Find where the given text appears and provide that cell's center as (x, y) coordinate. 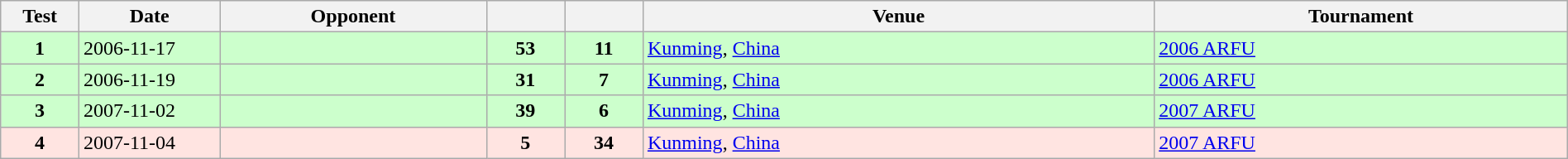
4 (40, 142)
2 (40, 79)
Date (149, 17)
5 (526, 142)
2006-11-19 (149, 79)
3 (40, 111)
Tournament (1361, 17)
39 (526, 111)
6 (604, 111)
2006-11-17 (149, 48)
Venue (898, 17)
Test (40, 17)
2007-11-02 (149, 111)
Opponent (353, 17)
34 (604, 142)
53 (526, 48)
31 (526, 79)
7 (604, 79)
1 (40, 48)
11 (604, 48)
2007-11-04 (149, 142)
